Detect which cell encompasses the target text, then output its (X, Y) center coordinate. 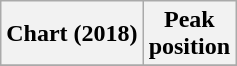
Chart (2018) (72, 34)
Peak position (189, 34)
